Return the [x, y] coordinate for the center point of the cell that contains the specified text.  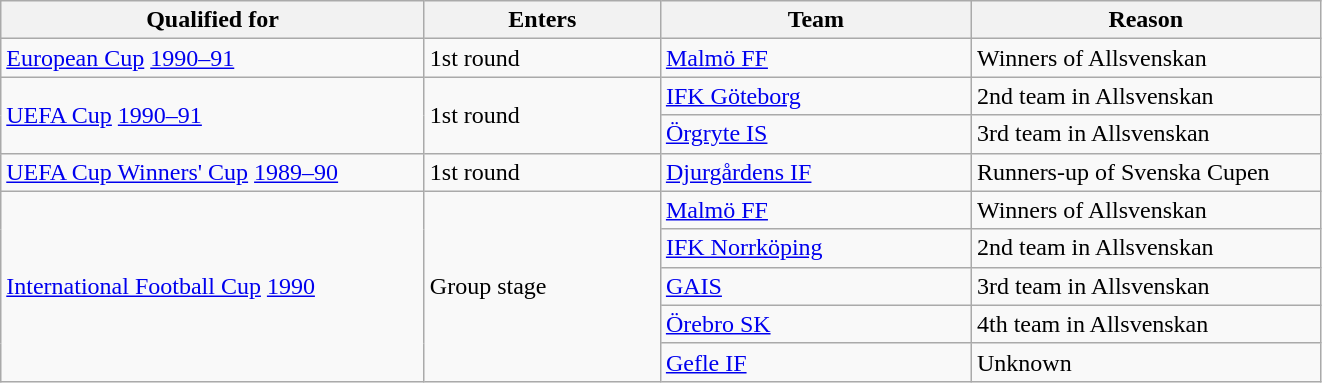
Runners-up of Svenska Cupen [1146, 172]
UEFA Cup Winners' Cup 1989–90 [213, 172]
Qualified for [213, 20]
IFK Göteborg [816, 96]
Enters [542, 20]
Unknown [1146, 362]
Gefle IF [816, 362]
IFK Norrköping [816, 248]
European Cup 1990–91 [213, 58]
International Football Cup 1990 [213, 286]
4th team in Allsvenskan [1146, 324]
Örebro SK [816, 324]
UEFA Cup 1990–91 [213, 115]
Djurgårdens IF [816, 172]
Group stage [542, 286]
Örgryte IS [816, 134]
Reason [1146, 20]
Team [816, 20]
GAIS [816, 286]
